Return (x, y) of the center of cell containing provided text 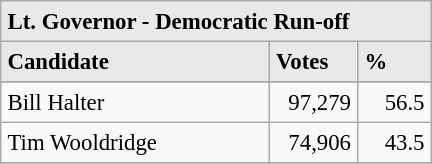
Tim Wooldridge (135, 142)
56.5 (395, 102)
Votes (313, 61)
74,906 (313, 142)
Bill Halter (135, 102)
% (395, 61)
Candidate (135, 61)
43.5 (395, 142)
Lt. Governor - Democratic Run-off (216, 21)
97,279 (313, 102)
